Extract the (X, Y) coordinate from the center of the cell holding the provided text.  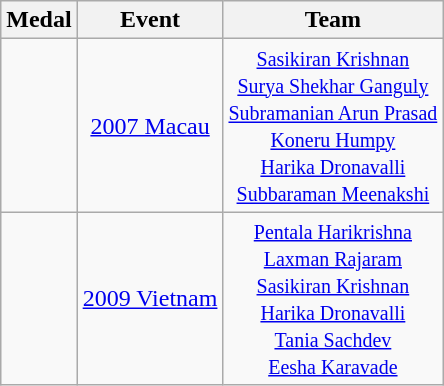
Medal (39, 20)
Sasikiran KrishnanSurya Shekhar GangulySubramanian Arun PrasadKoneru HumpyHarika DronavalliSubbaraman Meenakshi (333, 126)
Team (333, 20)
2009 Vietnam (150, 298)
Event (150, 20)
Pentala HarikrishnaLaxman RajaramSasikiran KrishnanHarika DronavalliTania SachdevEesha Karavade (333, 298)
2007 Macau (150, 126)
